Provide the [X, Y] coordinate of the cell's center where the given text is located.  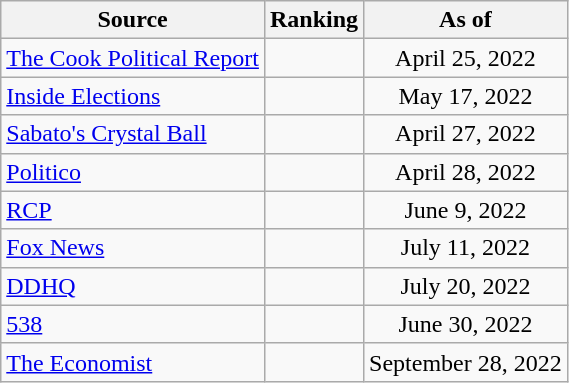
Sabato's Crystal Ball [133, 134]
May 17, 2022 [466, 96]
Politico [133, 172]
July 20, 2022 [466, 286]
April 27, 2022 [466, 134]
Fox News [133, 248]
September 28, 2022 [466, 362]
April 25, 2022 [466, 58]
DDHQ [133, 286]
Source [133, 20]
As of [466, 20]
Ranking [314, 20]
June 9, 2022 [466, 210]
RCP [133, 210]
Inside Elections [133, 96]
The Economist [133, 362]
April 28, 2022 [466, 172]
July 11, 2022 [466, 248]
The Cook Political Report [133, 58]
538 [133, 324]
June 30, 2022 [466, 324]
